Capture the cell that displays the provided text and extract its (x, y) central coordinate. 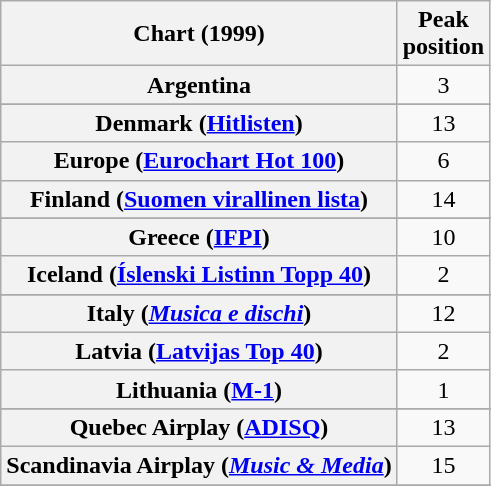
6 (443, 161)
Denmark (Hitlisten) (199, 123)
3 (443, 85)
15 (443, 465)
Lithuania (M-1) (199, 389)
14 (443, 199)
Latvia (Latvijas Top 40) (199, 351)
Argentina (199, 85)
Iceland (Íslenski Listinn Topp 40) (199, 275)
Greece (IFPI) (199, 237)
10 (443, 237)
12 (443, 313)
1 (443, 389)
Quebec Airplay (ADISQ) (199, 427)
Italy (Musica e dischi) (199, 313)
Peakposition (443, 34)
Scandinavia Airplay (Music & Media) (199, 465)
Finland (Suomen virallinen lista) (199, 199)
Europe (Eurochart Hot 100) (199, 161)
Chart (1999) (199, 34)
